Identify which cell holds the provided text, then report its (x, y) central coordinate. 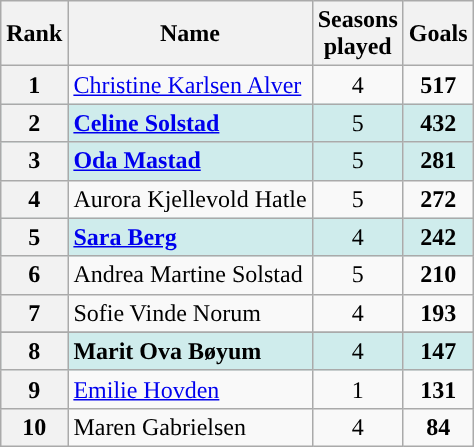
Marit Ova Bøyum (190, 351)
3 (34, 161)
8 (34, 351)
242 (438, 237)
2 (34, 123)
10 (34, 427)
6 (34, 275)
193 (438, 313)
Christine Karlsen Alver (190, 85)
Celine Solstad (190, 123)
432 (438, 123)
84 (438, 427)
147 (438, 351)
Emilie Hovden (190, 389)
Rank (34, 34)
Maren Gabrielsen (190, 427)
Andrea Martine Solstad (190, 275)
Seasonsplayed (358, 34)
Name (190, 34)
210 (438, 275)
Sara Berg (190, 237)
Oda Mastad (190, 161)
7 (34, 313)
517 (438, 85)
9 (34, 389)
131 (438, 389)
Aurora Kjellevold Hatle (190, 199)
272 (438, 199)
281 (438, 161)
Goals (438, 34)
Sofie Vinde Norum (190, 313)
